Extract the (x, y) coordinate from the center of the cell holding the provided text.  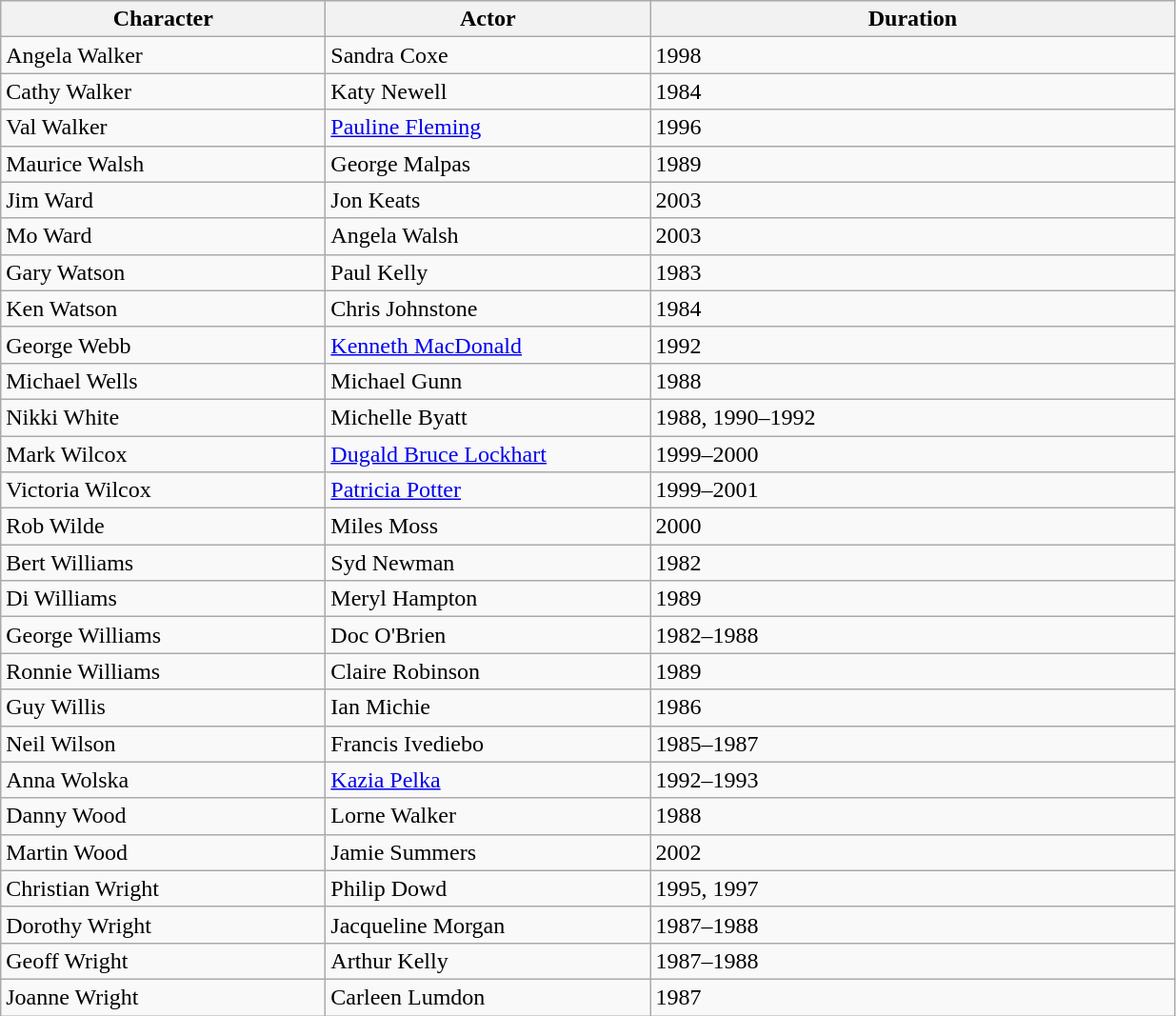
Ronnie Williams (164, 671)
Angela Walsh (488, 236)
Dorothy Wright (164, 925)
Actor (488, 19)
Christian Wright (164, 888)
2002 (912, 852)
Kenneth MacDonald (488, 345)
1985–1987 (912, 744)
Meryl Hampton (488, 599)
Rob Wilde (164, 527)
Anna Wolska (164, 780)
Gary Watson (164, 272)
2000 (912, 527)
1999–2001 (912, 490)
Michael Wells (164, 381)
Patricia Potter (488, 490)
Miles Moss (488, 527)
Duration (912, 19)
Angela Walker (164, 55)
1982–1988 (912, 635)
Arthur Kelly (488, 961)
Syd Newman (488, 563)
Ken Watson (164, 309)
Character (164, 19)
Joanne Wright (164, 997)
Michael Gunn (488, 381)
Sandra Coxe (488, 55)
Cathy Walker (164, 91)
Kazia Pelka (488, 780)
Paul Kelly (488, 272)
1996 (912, 128)
Ian Michie (488, 707)
Jon Keats (488, 200)
Bert Williams (164, 563)
1988, 1990–1992 (912, 417)
Jamie Summers (488, 852)
Martin Wood (164, 852)
Jim Ward (164, 200)
Carleen Lumdon (488, 997)
Mo Ward (164, 236)
1999–2000 (912, 454)
George Webb (164, 345)
1998 (912, 55)
1986 (912, 707)
1982 (912, 563)
Lorne Walker (488, 816)
Geoff Wright (164, 961)
Danny Wood (164, 816)
Victoria Wilcox (164, 490)
Chris Johnstone (488, 309)
Maurice Walsh (164, 164)
Dugald Bruce Lockhart (488, 454)
1992–1993 (912, 780)
1995, 1997 (912, 888)
1983 (912, 272)
George Williams (164, 635)
Pauline Fleming (488, 128)
Mark Wilcox (164, 454)
Claire Robinson (488, 671)
Doc O'Brien (488, 635)
Neil Wilson (164, 744)
George Malpas (488, 164)
Michelle Byatt (488, 417)
Philip Dowd (488, 888)
Francis Ivediebo (488, 744)
1987 (912, 997)
Jacqueline Morgan (488, 925)
Katy Newell (488, 91)
Guy Willis (164, 707)
Di Williams (164, 599)
1992 (912, 345)
Nikki White (164, 417)
Val Walker (164, 128)
